Pinpoint the cell where the given text exists, returning its [x, y] midpoint coordinate. 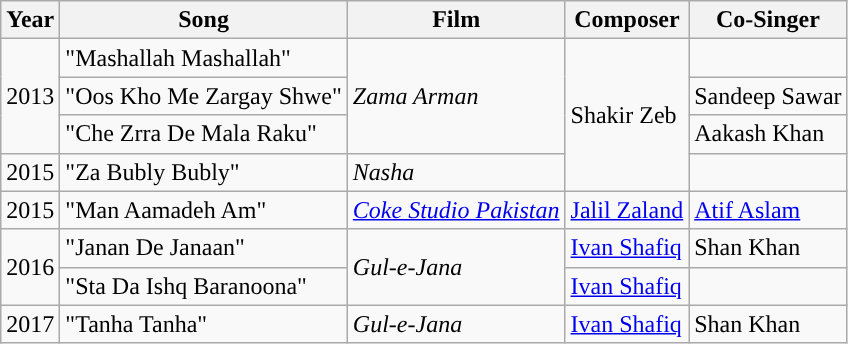
Composer [627, 20]
Atif Aslam [768, 210]
Zama Arman [456, 96]
Sandeep Sawar [768, 96]
Nasha [456, 172]
Coke Studio Pakistan [456, 210]
"Man Aamadeh Am" [204, 210]
Aakash Khan [768, 134]
"Tanha Tanha" [204, 324]
2016 [30, 267]
2017 [30, 324]
"Oos Kho Me Zargay Shwe" [204, 96]
"Janan De Janaan" [204, 248]
Song [204, 20]
Film [456, 20]
Co-Singer [768, 20]
"Za Bubly Bubly" [204, 172]
2013 [30, 96]
"Mashallah Mashallah" [204, 58]
"Sta Da Ishq Baranoona" [204, 286]
"Che Zrra De Mala Raku" [204, 134]
Year [30, 20]
Jalil Zaland [627, 210]
Shakir Zeb [627, 115]
